Find where the given text appears and provide that cell's center as (X, Y) coordinate. 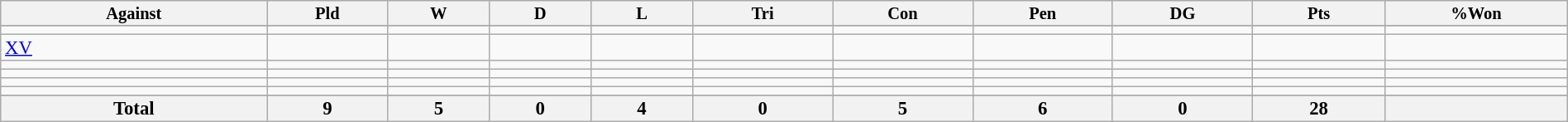
28 (1319, 108)
4 (642, 108)
D (541, 13)
Tri (762, 13)
W (438, 13)
%Won (1477, 13)
Pld (327, 13)
Pts (1319, 13)
XV (134, 48)
9 (327, 108)
Total (134, 108)
DG (1183, 13)
6 (1042, 108)
Con (903, 13)
Against (134, 13)
L (642, 13)
Pen (1042, 13)
